For the text-containing cell, return its midpoint in [x, y] coordinate format. 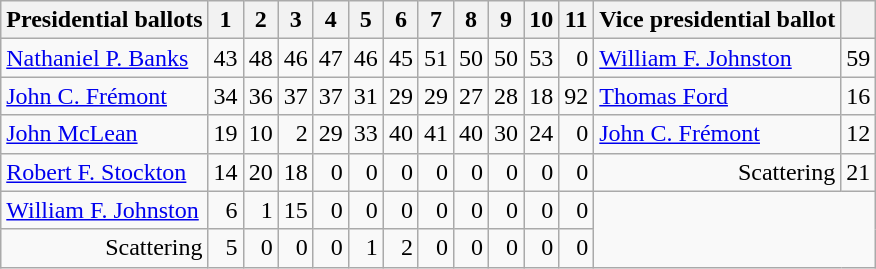
20 [260, 172]
47 [330, 58]
24 [542, 134]
16 [858, 96]
28 [506, 96]
59 [858, 58]
Vice presidential ballot [718, 20]
92 [576, 96]
John McLean [104, 134]
19 [226, 134]
Nathaniel P. Banks [104, 58]
7 [436, 20]
12 [858, 134]
48 [260, 58]
15 [296, 210]
14 [226, 172]
Thomas Ford [718, 96]
3 [296, 20]
41 [436, 134]
21 [858, 172]
11 [576, 20]
27 [470, 96]
Presidential ballots [104, 20]
45 [400, 58]
8 [470, 20]
53 [542, 58]
33 [366, 134]
4 [330, 20]
51 [436, 58]
43 [226, 58]
9 [506, 20]
30 [506, 134]
34 [226, 96]
31 [366, 96]
Robert F. Stockton [104, 172]
36 [260, 96]
